Locate the cell with the specified text and output its [x, y] center coordinate. 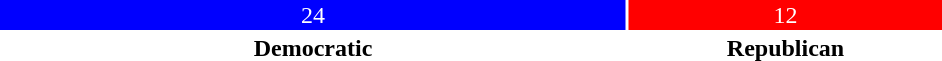
12 [786, 15]
24 [313, 15]
